Scan for the cell matching the given text and deliver its [X, Y] coordinate at center. 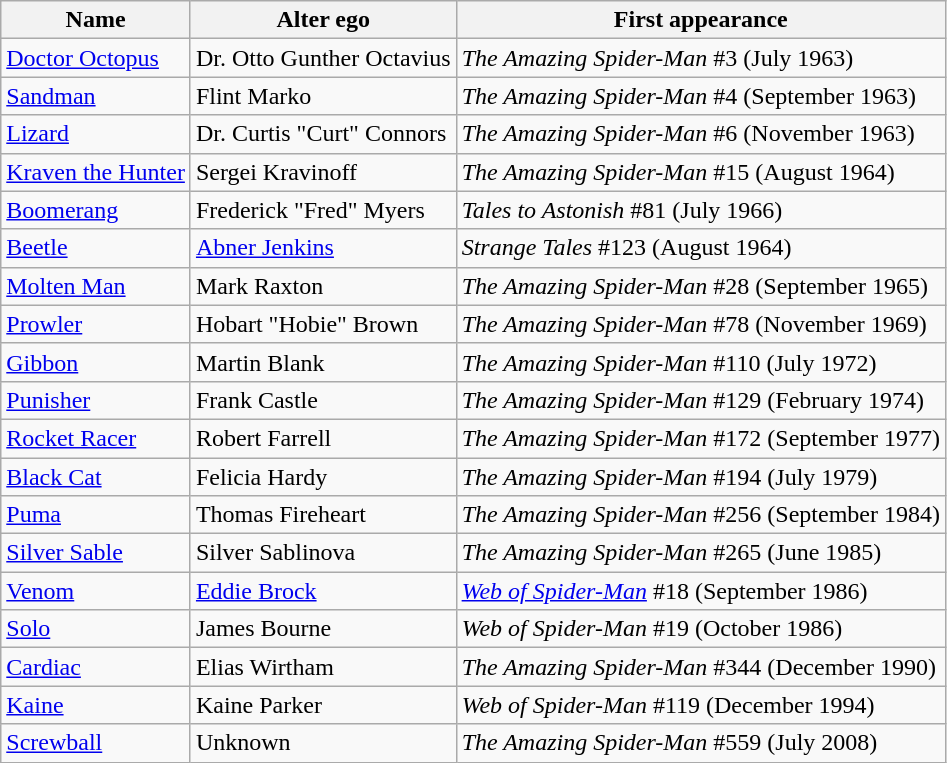
Screwball [96, 743]
Cardiac [96, 667]
Lizard [96, 134]
Rocket Racer [96, 438]
Unknown [323, 743]
Venom [96, 591]
The Amazing Spider-Man #194 (July 1979) [700, 477]
Elias Wirtham [323, 667]
Dr. Otto Gunther Octavius [323, 58]
The Amazing Spider-Man #265 (June 1985) [700, 553]
Robert Farrell [323, 438]
The Amazing Spider-Man #559 (July 2008) [700, 743]
The Amazing Spider-Man #6 (November 1963) [700, 134]
Kraven the Hunter [96, 172]
Punisher [96, 400]
Black Cat [96, 477]
Abner Jenkins [323, 248]
Kaine [96, 705]
Gibbon [96, 362]
The Amazing Spider-Man #4 (September 1963) [700, 96]
Silver Sablinova [323, 553]
Thomas Fireheart [323, 515]
Name [96, 20]
The Amazing Spider-Man #15 (August 1964) [700, 172]
Boomerang [96, 210]
Molten Man [96, 286]
Mark Raxton [323, 286]
James Bourne [323, 629]
Hobart "Hobie" Brown [323, 324]
The Amazing Spider-Man #110 (July 1972) [700, 362]
The Amazing Spider-Man #344 (December 1990) [700, 667]
Strange Tales #123 (August 1964) [700, 248]
Tales to Astonish #81 (July 1966) [700, 210]
The Amazing Spider-Man #256 (September 1984) [700, 515]
Flint Marko [323, 96]
The Amazing Spider-Man #172 (September 1977) [700, 438]
Sandman [96, 96]
Prowler [96, 324]
Beetle [96, 248]
Silver Sable [96, 553]
The Amazing Spider-Man #28 (September 1965) [700, 286]
The Amazing Spider-Man #3 (July 1963) [700, 58]
Dr. Curtis "Curt" Connors [323, 134]
Frank Castle [323, 400]
Web of Spider-Man #19 (October 1986) [700, 629]
Sergei Kravinoff [323, 172]
Web of Spider-Man #18 (September 1986) [700, 591]
Felicia Hardy [323, 477]
First appearance [700, 20]
Eddie Brock [323, 591]
Kaine Parker [323, 705]
Web of Spider-Man #119 (December 1994) [700, 705]
The Amazing Spider-Man #129 (February 1974) [700, 400]
Alter ego [323, 20]
Doctor Octopus [96, 58]
Martin Blank [323, 362]
Solo [96, 629]
Puma [96, 515]
Frederick "Fred" Myers [323, 210]
The Amazing Spider-Man #78 (November 1969) [700, 324]
